Capture the cell that displays the provided text and extract its (X, Y) central coordinate. 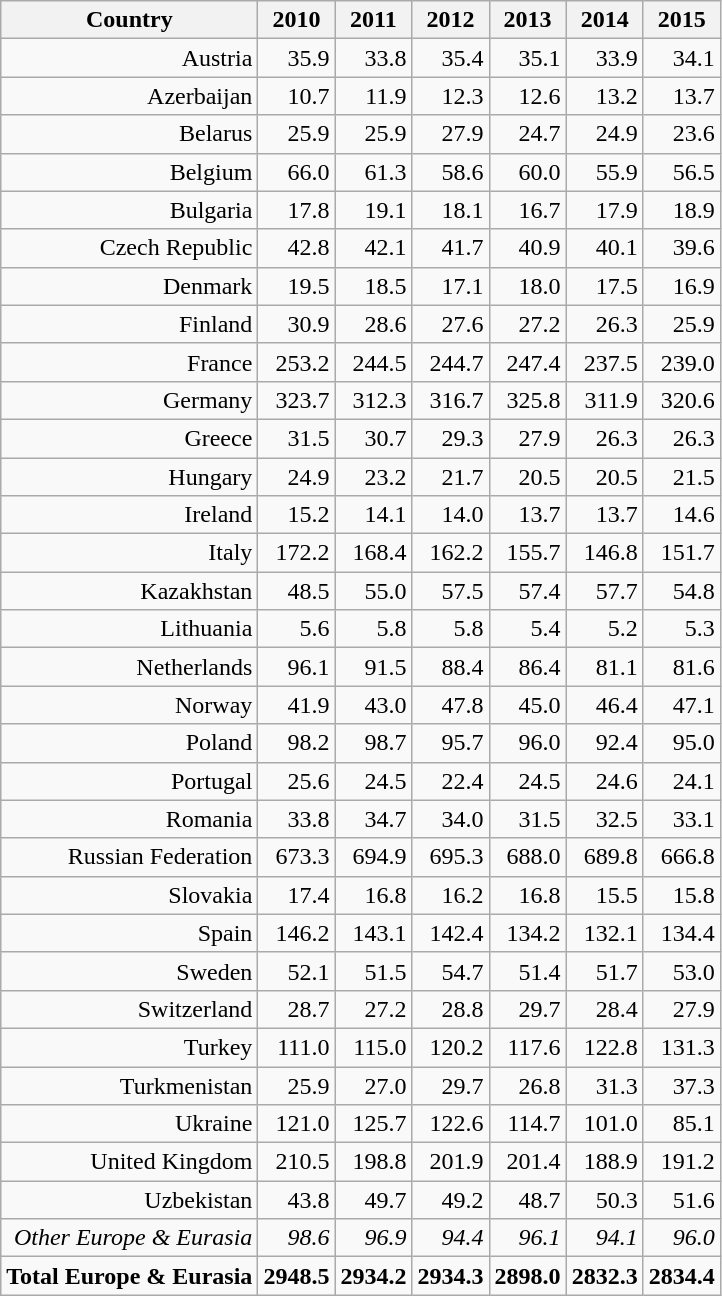
21.5 (682, 477)
54.7 (450, 971)
34.7 (374, 819)
49.7 (374, 1200)
151.7 (682, 553)
98.6 (296, 1238)
22.4 (450, 781)
162.2 (450, 553)
15.8 (682, 895)
Hungary (130, 477)
81.1 (604, 667)
56.5 (682, 172)
15.5 (604, 895)
43.8 (296, 1200)
Turkey (130, 1047)
14.1 (374, 515)
146.8 (604, 553)
5.4 (528, 629)
Finland (130, 324)
92.4 (604, 743)
61.3 (374, 172)
666.8 (682, 857)
2934.2 (374, 1276)
14.6 (682, 515)
5.6 (296, 629)
Slovakia (130, 895)
91.5 (374, 667)
35.9 (296, 58)
188.9 (604, 1162)
23.2 (374, 477)
48.5 (296, 591)
18.1 (450, 210)
26.8 (528, 1085)
191.2 (682, 1162)
121.0 (296, 1124)
88.4 (450, 667)
2948.5 (296, 1276)
172.2 (296, 553)
Romania (130, 819)
101.0 (604, 1124)
21.7 (450, 477)
Lithuania (130, 629)
689.8 (604, 857)
45.0 (528, 705)
Denmark (130, 286)
39.6 (682, 248)
51.4 (528, 971)
16.2 (450, 895)
41.7 (450, 248)
96.9 (374, 1238)
Azerbaijan (130, 96)
2934.3 (450, 1276)
143.1 (374, 933)
115.0 (374, 1047)
24.6 (604, 781)
201.4 (528, 1162)
316.7 (450, 400)
Total Europe & Eurasia (130, 1276)
32.5 (604, 819)
37.3 (682, 1085)
15.2 (296, 515)
51.7 (604, 971)
253.2 (296, 362)
33.9 (604, 58)
12.6 (528, 96)
43.0 (374, 705)
132.1 (604, 933)
27.6 (450, 324)
50.3 (604, 1200)
Netherlands (130, 667)
30.9 (296, 324)
95.0 (682, 743)
66.0 (296, 172)
131.3 (682, 1047)
42.1 (374, 248)
49.2 (450, 1200)
Greece (130, 438)
18.5 (374, 286)
58.6 (450, 172)
France (130, 362)
122.6 (450, 1124)
46.4 (604, 705)
98.7 (374, 743)
Poland (130, 743)
17.5 (604, 286)
2834.4 (682, 1276)
Uzbekistan (130, 1200)
168.4 (374, 553)
Bulgaria (130, 210)
Norway (130, 705)
Switzerland (130, 1009)
2010 (296, 20)
86.4 (528, 667)
40.9 (528, 248)
34.1 (682, 58)
17.9 (604, 210)
55.0 (374, 591)
134.4 (682, 933)
28.4 (604, 1009)
325.8 (528, 400)
28.7 (296, 1009)
47.1 (682, 705)
31.3 (604, 1085)
51.5 (374, 971)
688.0 (528, 857)
Belgium (130, 172)
155.7 (528, 553)
35.1 (528, 58)
13.2 (604, 96)
673.3 (296, 857)
98.2 (296, 743)
19.1 (374, 210)
695.3 (450, 857)
94.4 (450, 1238)
2012 (450, 20)
Turkmenistan (130, 1085)
81.6 (682, 667)
25.6 (296, 781)
33.1 (682, 819)
Country (130, 20)
60.0 (528, 172)
28.6 (374, 324)
2015 (682, 20)
2898.0 (528, 1276)
35.4 (450, 58)
210.5 (296, 1162)
12.3 (450, 96)
42.8 (296, 248)
18.0 (528, 286)
Russian Federation (130, 857)
United Kingdom (130, 1162)
198.8 (374, 1162)
17.8 (296, 210)
120.2 (450, 1047)
41.9 (296, 705)
237.5 (604, 362)
142.4 (450, 933)
694.9 (374, 857)
244.5 (374, 362)
2011 (374, 20)
10.7 (296, 96)
54.8 (682, 591)
29.3 (450, 438)
40.1 (604, 248)
55.9 (604, 172)
2014 (604, 20)
146.2 (296, 933)
Portugal (130, 781)
Austria (130, 58)
320.6 (682, 400)
111.0 (296, 1047)
16.7 (528, 210)
24.7 (528, 134)
51.6 (682, 1200)
16.9 (682, 286)
24.1 (682, 781)
57.4 (528, 591)
28.8 (450, 1009)
Czech Republic (130, 248)
17.1 (450, 286)
85.1 (682, 1124)
17.4 (296, 895)
Kazakhstan (130, 591)
Italy (130, 553)
52.1 (296, 971)
239.0 (682, 362)
Belarus (130, 134)
53.0 (682, 971)
122.8 (604, 1047)
Other Europe & Eurasia (130, 1238)
Germany (130, 400)
117.6 (528, 1047)
57.5 (450, 591)
312.3 (374, 400)
48.7 (528, 1200)
19.5 (296, 286)
Ukraine (130, 1124)
114.7 (528, 1124)
244.7 (450, 362)
2832.3 (604, 1276)
134.2 (528, 933)
Sweden (130, 971)
Ireland (130, 515)
57.7 (604, 591)
323.7 (296, 400)
11.9 (374, 96)
47.8 (450, 705)
Spain (130, 933)
34.0 (450, 819)
18.9 (682, 210)
201.9 (450, 1162)
14.0 (450, 515)
23.6 (682, 134)
30.7 (374, 438)
94.1 (604, 1238)
95.7 (450, 743)
311.9 (604, 400)
125.7 (374, 1124)
2013 (528, 20)
5.3 (682, 629)
247.4 (528, 362)
27.0 (374, 1085)
5.2 (604, 629)
